Output the [x, y] coordinate of the center of the cell containing the given text.  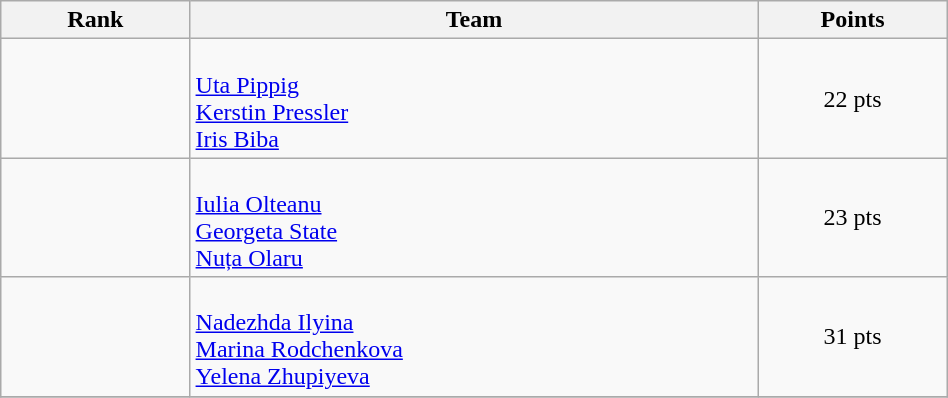
Iulia OlteanuGeorgeta StateNuța Olaru [474, 218]
Uta PippigKerstin PresslerIris Biba [474, 98]
31 pts [852, 336]
23 pts [852, 218]
Team [474, 20]
22 pts [852, 98]
Rank [96, 20]
Points [852, 20]
Nadezhda IlyinaMarina RodchenkovaYelena Zhupiyeva [474, 336]
